Search for the cell housing the specified text and yield its (X, Y) center coordinate. 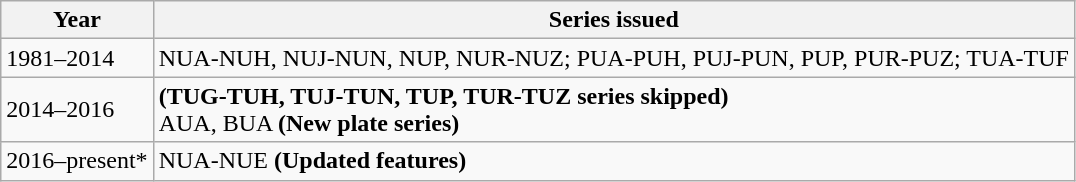
Series issued (614, 20)
2014–2016 (77, 110)
2016–present* (77, 161)
Year (77, 20)
NUA-NUH, NUJ-NUN, NUP, NUR-NUZ; PUA-PUH, PUJ-PUN, PUP, PUR-PUZ; TUA-TUF (614, 58)
1981–2014 (77, 58)
NUA-NUE (Updated features) (614, 161)
(TUG-TUH, TUJ-TUN, TUP, TUR-TUZ series skipped)AUA, BUA (New plate series) (614, 110)
